Determine the [X, Y] coordinate at the center of the cell enclosing the given text.  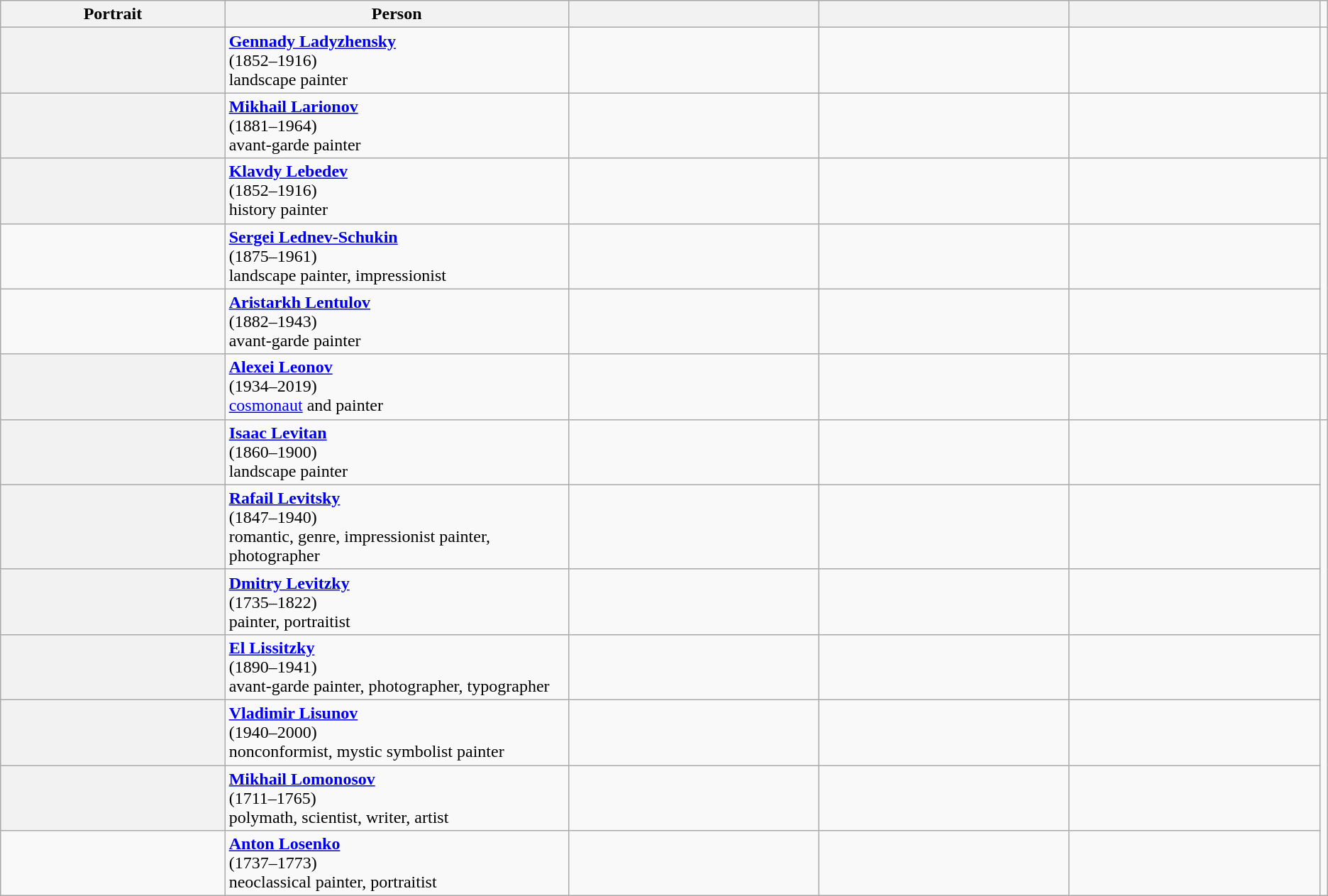
Klavdy Lebedev (1852–1916)history painter [397, 191]
Aristarkh Lentulov (1882–1943) avant-garde painter [397, 321]
Isaac Levitan(1860–1900)landscape painter [397, 452]
Portrait [113, 14]
Person [397, 14]
Rafail Levitsky(1847–1940)romantic, genre, impressionist painter, photographer [397, 526]
Mikhail Lomonosov(1711–1765) polymath, scientist, writer, artist [397, 797]
Sergei Lednev-Schukin(1875–1961)landscape painter, impressionist [397, 256]
Dmitry Levitzky(1735–1822)painter, portraitist [397, 602]
Vladimir Lisunov (1940–2000)nonconformist, mystic symbolist painter [397, 732]
Anton Losenko (1737–1773)neoclassical painter, portraitist [397, 863]
Mikhail Larionov (1881–1964)avant-garde painter [397, 126]
Gennady Ladyzhensky (1852–1916)landscape painter [397, 60]
Alexei Leonov (1934–2019)cosmonaut and painter [397, 387]
El Lissitzky (1890–1941)avant-garde painter, photographer, typographer [397, 667]
